Search for the cell housing the specified text and yield its (X, Y) center coordinate. 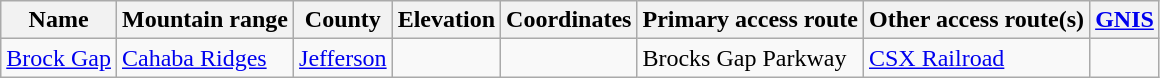
County (344, 20)
Jefferson (344, 58)
Cahaba Ridges (204, 58)
Name (59, 20)
Brock Gap (59, 58)
Primary access route (750, 20)
Coordinates (569, 20)
GNIS (1125, 20)
CSX Railroad (976, 58)
Other access route(s) (976, 20)
Elevation (446, 20)
Brocks Gap Parkway (750, 58)
Mountain range (204, 20)
